Determine the [X, Y] coordinate at the center of the cell enclosing the given text.  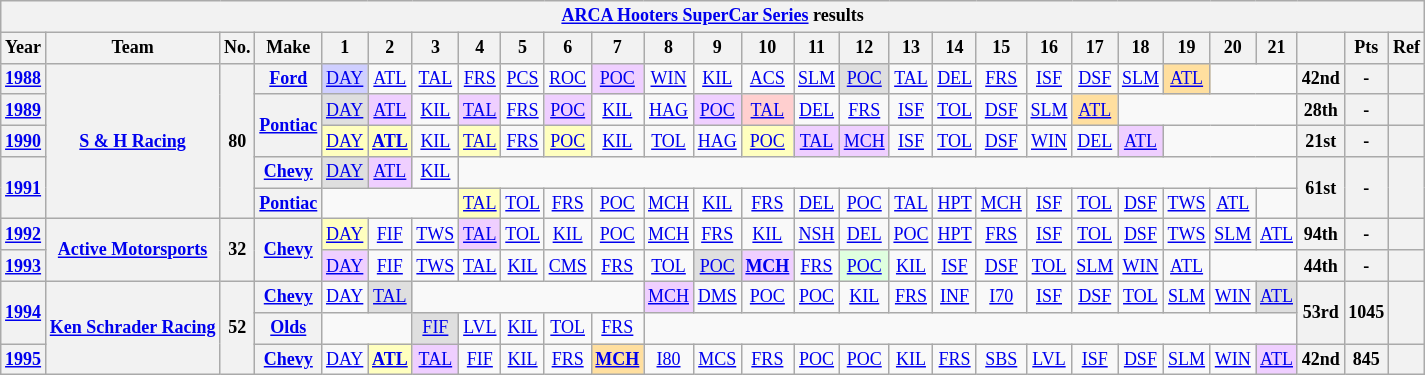
11 [817, 48]
Ken Schrader Racing [132, 328]
1992 [24, 234]
ROC [568, 78]
MCS [717, 360]
17 [1095, 48]
18 [1141, 48]
Ref [1407, 48]
16 [1049, 48]
Olds [288, 328]
12 [864, 48]
1995 [24, 360]
I70 [1001, 296]
Year [24, 48]
9 [717, 48]
S & H Racing [132, 141]
Ford [288, 78]
No. [238, 48]
PCS [522, 78]
19 [1186, 48]
4 [480, 48]
1 [345, 48]
Make [288, 48]
20 [1233, 48]
52 [238, 328]
CMS [568, 266]
61st [1320, 188]
Team [132, 48]
ARCA Hooters SuperCar Series results [713, 16]
32 [238, 250]
5 [522, 48]
1990 [24, 140]
28th [1320, 110]
10 [768, 48]
NSH [817, 234]
1994 [24, 312]
80 [238, 141]
15 [1001, 48]
1045 [1366, 312]
DMS [717, 296]
SBS [1001, 360]
8 [669, 48]
Active Motorsports [132, 250]
6 [568, 48]
7 [618, 48]
1991 [24, 188]
I80 [669, 360]
845 [1366, 360]
Pts [1366, 48]
1993 [24, 266]
INF [955, 296]
ACS [768, 78]
1989 [24, 110]
53rd [1320, 312]
21 [1277, 48]
94th [1320, 234]
13 [911, 48]
2 [390, 48]
21st [1320, 140]
3 [436, 48]
1988 [24, 78]
44th [1320, 266]
14 [955, 48]
